Return the (X, Y) coordinate for the center point of the cell that contains the specified text.  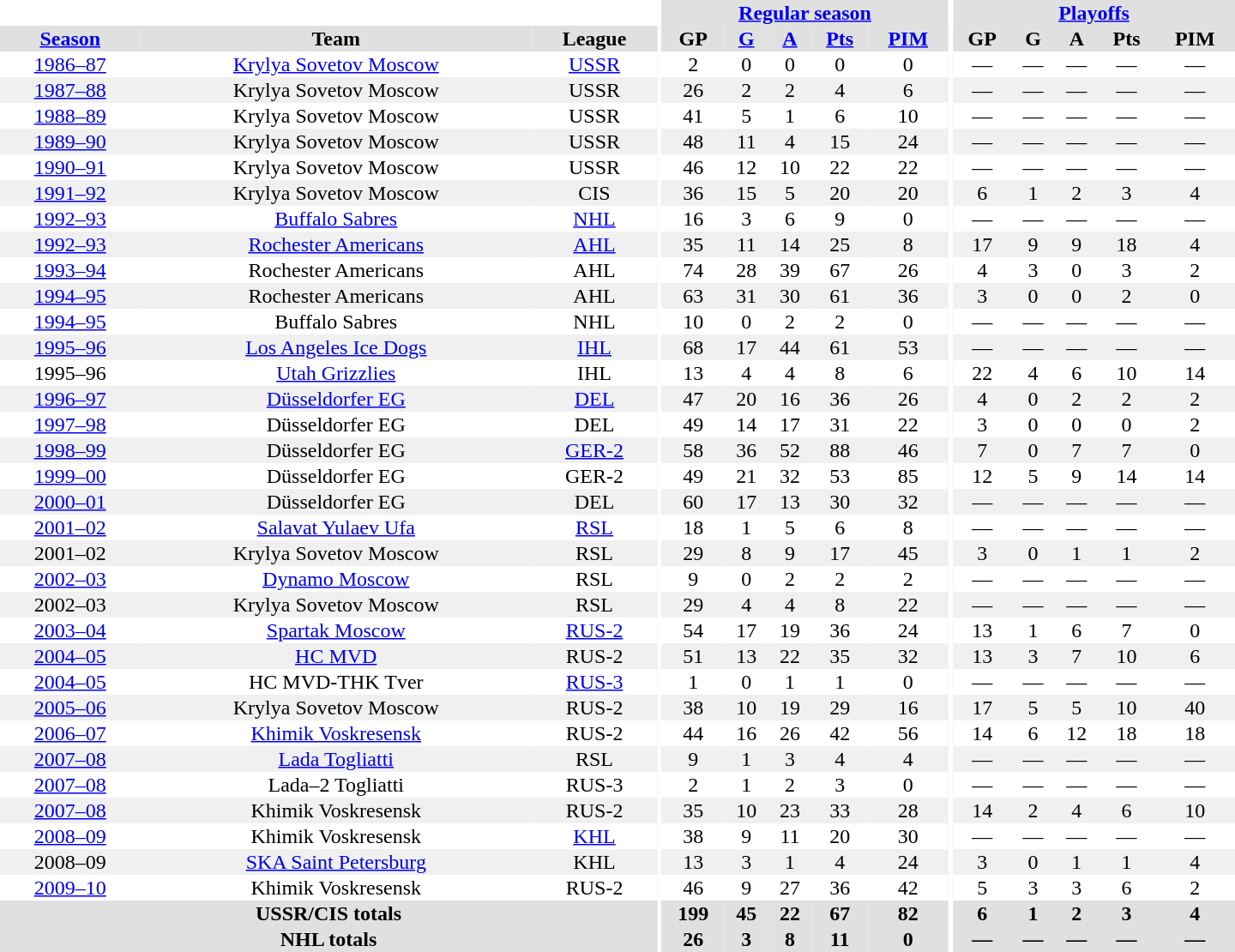
23 (791, 810)
56 (907, 733)
25 (840, 244)
HC MVD-THK Tver (336, 682)
39 (791, 270)
CIS (594, 193)
2006–07 (70, 733)
1991–92 (70, 193)
1988–89 (70, 116)
63 (693, 296)
Los Angeles Ice Dogs (336, 347)
SKA Saint Petersburg (336, 862)
NHL totals (328, 939)
52 (791, 450)
1998–99 (70, 450)
Lada–2 Togliatti (336, 785)
2003–04 (70, 630)
41 (693, 116)
1997–98 (70, 425)
Team (336, 39)
82 (907, 913)
21 (746, 476)
51 (693, 656)
60 (693, 502)
Spartak Moscow (336, 630)
1999–00 (70, 476)
85 (907, 476)
74 (693, 270)
Utah Grizzlies (336, 373)
1990–91 (70, 167)
Salavat Yulaev Ufa (336, 527)
2005–06 (70, 708)
League (594, 39)
27 (791, 888)
2000–01 (70, 502)
33 (840, 810)
1996–97 (70, 399)
Lada Togliatti (336, 759)
Playoffs (1094, 13)
40 (1195, 708)
1993–94 (70, 270)
1986–87 (70, 64)
HC MVD (336, 656)
USSR/CIS totals (328, 913)
1989–90 (70, 142)
Dynamo Moscow (336, 579)
47 (693, 399)
Regular season (805, 13)
68 (693, 347)
48 (693, 142)
Season (70, 39)
199 (693, 913)
1987–88 (70, 90)
88 (840, 450)
54 (693, 630)
58 (693, 450)
2009–10 (70, 888)
